Return (X, Y) of the center of cell containing provided text 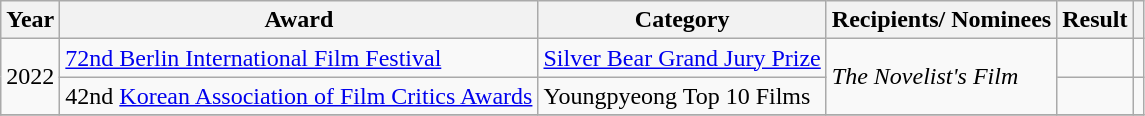
Result (1095, 20)
Silver Bear Grand Jury Prize (682, 58)
Category (682, 20)
Award (299, 20)
Youngpyeong Top 10 Films (682, 96)
Recipients/ Nominees (941, 20)
72nd Berlin International Film Festival (299, 58)
Year (30, 20)
42nd Korean Association of Film Critics Awards (299, 96)
2022 (30, 77)
The Novelist's Film (941, 77)
